Search for the cell housing the specified text and yield its (x, y) center coordinate. 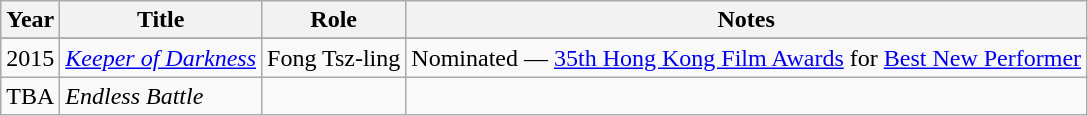
Keeper of Darkness (161, 58)
TBA (30, 96)
Role (334, 20)
Year (30, 20)
Nominated — 35th Hong Kong Film Awards for Best New Performer (746, 58)
2015 (30, 58)
Title (161, 20)
Notes (746, 20)
Fong Tsz-ling (334, 58)
Endless Battle (161, 96)
